Detect which cell encompasses the target text, then output its [X, Y] center coordinate. 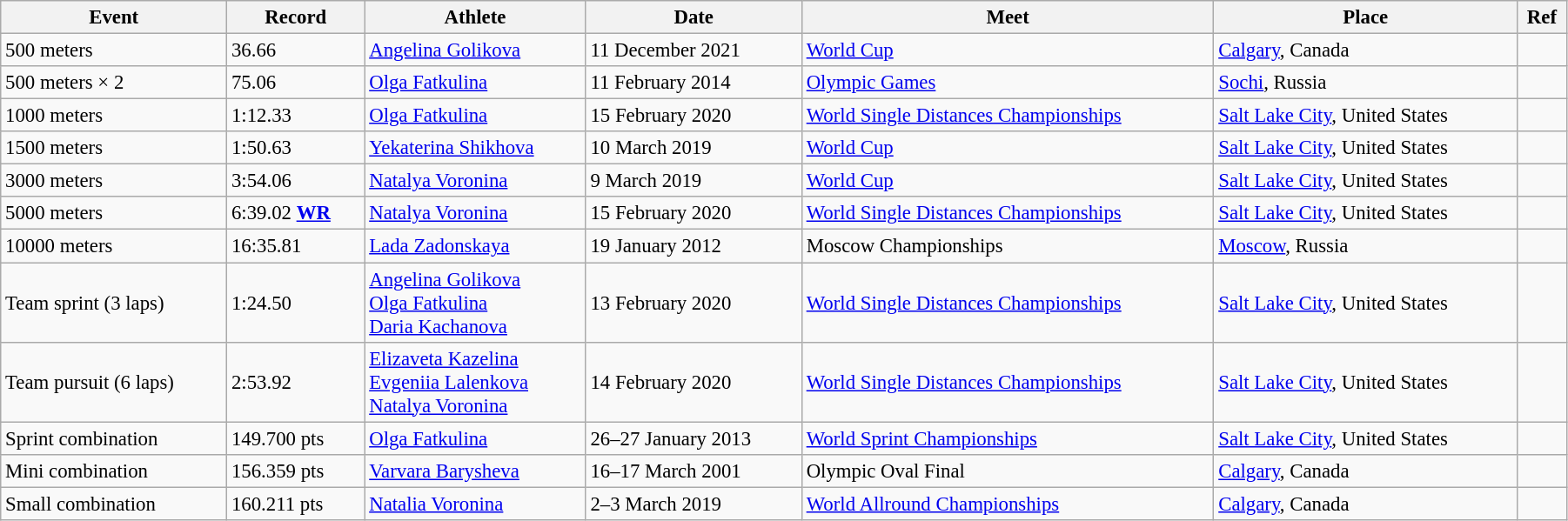
Team sprint (3 laps) [114, 303]
Angelina GolikovaOlga FatkulinaDaria Kachanova [475, 303]
Varvara Barysheva [475, 471]
3:54.06 [296, 181]
500 meters × 2 [114, 83]
1:50.63 [296, 148]
Angelina Golikova [475, 50]
3000 meters [114, 181]
500 meters [114, 50]
Sprint combination [114, 438]
1000 meters [114, 116]
13 February 2020 [694, 303]
Meet [1008, 17]
Athlete [475, 17]
Mini combination [114, 471]
Date [694, 17]
1:12.33 [296, 116]
11 February 2014 [694, 83]
Olympic Oval Final [1008, 471]
160.211 pts [296, 504]
Record [296, 17]
10000 meters [114, 246]
World Allround Championships [1008, 504]
Moscow, Russia [1366, 246]
Olympic Games [1008, 83]
14 February 2020 [694, 382]
2:53.92 [296, 382]
149.700 pts [296, 438]
16–17 March 2001 [694, 471]
9 March 2019 [694, 181]
Small combination [114, 504]
11 December 2021 [694, 50]
5000 meters [114, 213]
Team pursuit (6 laps) [114, 382]
26–27 January 2013 [694, 438]
Lada Zadonskaya [475, 246]
Natalia Voronina [475, 504]
Sochi, Russia [1366, 83]
156.359 pts [296, 471]
19 January 2012 [694, 246]
2–3 March 2019 [694, 504]
Moscow Championships [1008, 246]
Event [114, 17]
Elizaveta KazelinaEvgeniia LalenkovaNatalya Voronina [475, 382]
Ref [1542, 17]
16:35.81 [296, 246]
6:39.02 WR [296, 213]
Place [1366, 17]
1:24.50 [296, 303]
1500 meters [114, 148]
36.66 [296, 50]
10 March 2019 [694, 148]
World Sprint Championships [1008, 438]
75.06 [296, 83]
Yekaterina Shikhova [475, 148]
